Return [x, y] of the center of cell containing provided text 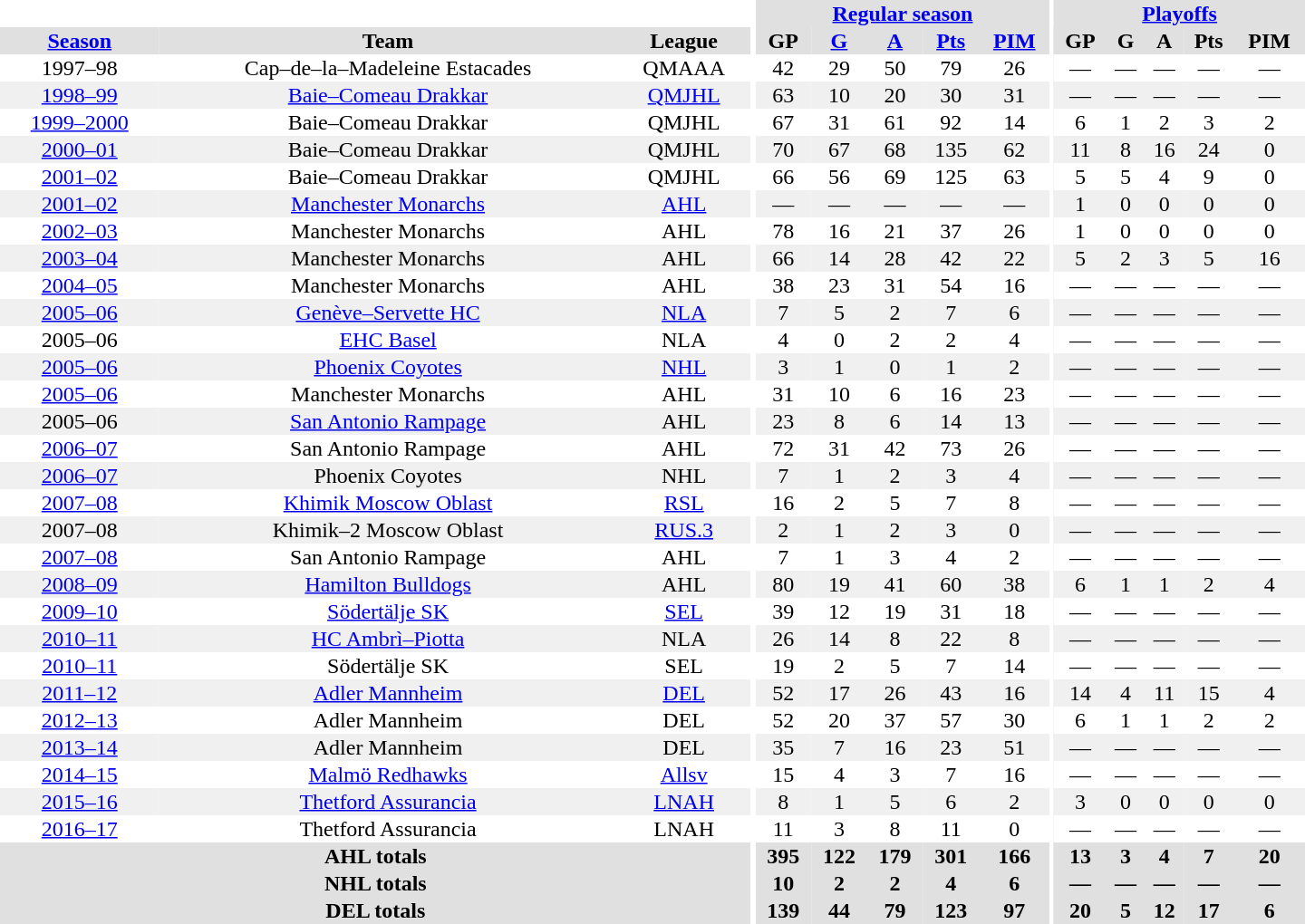
97 [1014, 910]
123 [951, 910]
62 [1014, 149]
122 [839, 856]
2004–05 [80, 285]
EHC Basel [388, 340]
72 [783, 448]
NHL totals [375, 883]
125 [951, 177]
9 [1209, 177]
Team [388, 41]
80 [783, 584]
61 [895, 122]
Cap–de–la–Madeleine Estacades [388, 68]
Playoffs [1180, 14]
395 [783, 856]
AHL totals [375, 856]
301 [951, 856]
70 [783, 149]
Regular season [903, 14]
2008–09 [80, 584]
Khimik Moscow Oblast [388, 503]
2011–12 [80, 693]
RSL [684, 503]
68 [895, 149]
21 [895, 231]
1997–98 [80, 68]
2012–13 [80, 720]
2009–10 [80, 611]
41 [895, 584]
43 [951, 693]
50 [895, 68]
Malmö Redhawks [388, 775]
2014–15 [80, 775]
44 [839, 910]
Genève–Servette HC [388, 313]
Allsv [684, 775]
73 [951, 448]
2003–04 [80, 258]
2013–14 [80, 747]
54 [951, 285]
2015–16 [80, 802]
18 [1014, 611]
1998–99 [80, 95]
29 [839, 68]
139 [783, 910]
179 [895, 856]
Season [80, 41]
60 [951, 584]
DEL totals [375, 910]
35 [783, 747]
League [684, 41]
Khimik–2 Moscow Oblast [388, 530]
2000–01 [80, 149]
2016–17 [80, 829]
2002–03 [80, 231]
135 [951, 149]
57 [951, 720]
Hamilton Bulldogs [388, 584]
28 [895, 258]
RUS.3 [684, 530]
HC Ambrì–Piotta [388, 639]
69 [895, 177]
QMAAA [684, 68]
56 [839, 177]
39 [783, 611]
78 [783, 231]
92 [951, 122]
24 [1209, 149]
166 [1014, 856]
1999–2000 [80, 122]
51 [1014, 747]
